From the cell containing the given text, extract its center point as [X, Y] coordinate. 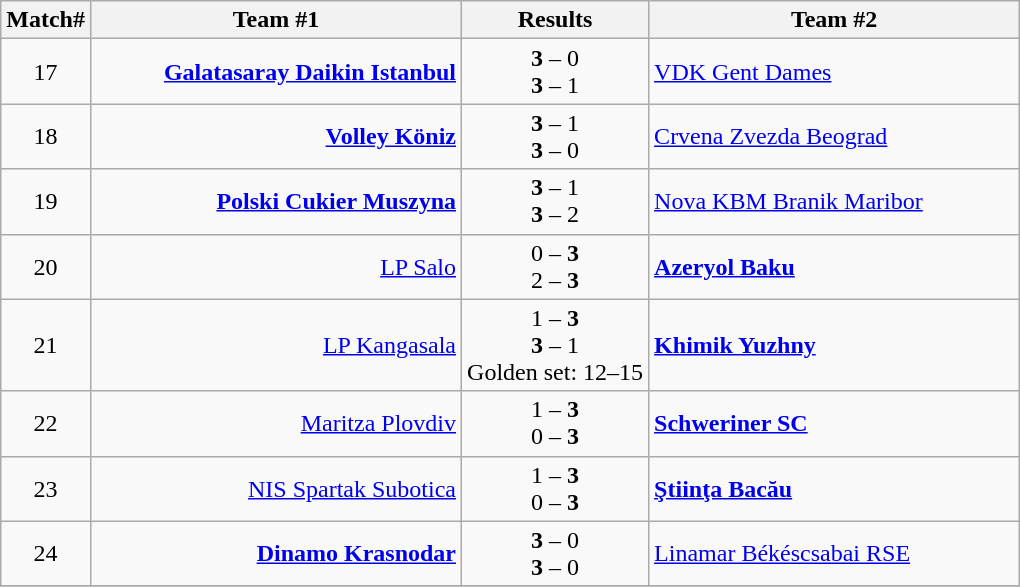
17 [46, 72]
3 – 0 3 – 1 [556, 72]
0 – 3 2 – 3 [556, 266]
Crvena Zvezda Beograd [834, 136]
3 – 0 3 – 0 [556, 554]
Ştiinţa Bacău [834, 488]
Team #2 [834, 20]
Schweriner SC [834, 424]
Volley Köniz [276, 136]
Khimik Yuzhny [834, 345]
Maritza Plovdiv [276, 424]
Dinamo Krasnodar [276, 554]
VDK Gent Dames [834, 72]
Results [556, 20]
Team #1 [276, 20]
20 [46, 266]
1 – 3 3 – 1 Golden set: 12–15 [556, 345]
19 [46, 202]
3 – 1 3 – 0 [556, 136]
Azeryol Baku [834, 266]
24 [46, 554]
Polski Cukier Muszyna [276, 202]
Nova KBM Branik Maribor [834, 202]
LP Salo [276, 266]
Galatasaray Daikin Istanbul [276, 72]
3 – 1 3 – 2 [556, 202]
LP Kangasala [276, 345]
18 [46, 136]
Linamar Békéscsabai RSE [834, 554]
Match# [46, 20]
21 [46, 345]
23 [46, 488]
22 [46, 424]
NIS Spartak Subotica [276, 488]
